Return the (X, Y) coordinate for the center point of the cell that contains the specified text.  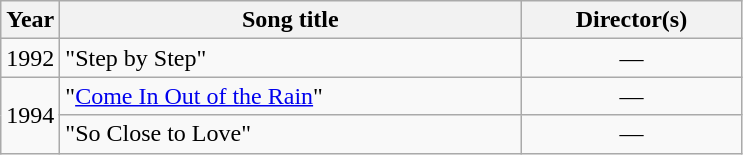
Year (30, 20)
Director(s) (632, 20)
1992 (30, 58)
1994 (30, 115)
"So Close to Love" (290, 134)
Song title (290, 20)
"Step by Step" (290, 58)
"Come In Out of the Rain" (290, 96)
